Capture the cell that displays the provided text and extract its (x, y) central coordinate. 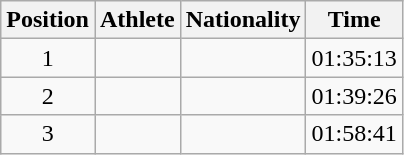
01:35:13 (354, 58)
Position (48, 20)
2 (48, 96)
01:58:41 (354, 134)
1 (48, 58)
Athlete (137, 20)
Nationality (243, 20)
01:39:26 (354, 96)
Time (354, 20)
3 (48, 134)
